From the cell containing the given text, extract its center point as [x, y] coordinate. 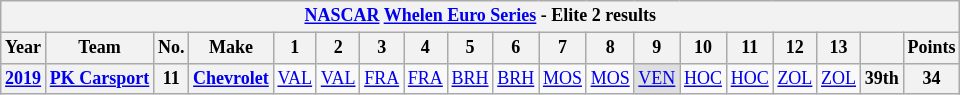
Year [24, 48]
3 [382, 48]
Points [932, 48]
2019 [24, 78]
7 [563, 48]
6 [516, 48]
12 [795, 48]
NASCAR Whelen Euro Series - Elite 2 results [480, 16]
VEN [657, 78]
39th [882, 78]
PK Carsport [99, 78]
1 [294, 48]
5 [470, 48]
No. [172, 48]
Team [99, 48]
Make [231, 48]
2 [338, 48]
4 [426, 48]
34 [932, 78]
13 [839, 48]
10 [704, 48]
8 [610, 48]
Chevrolet [231, 78]
9 [657, 48]
